From the cell containing the given text, extract its center point as [x, y] coordinate. 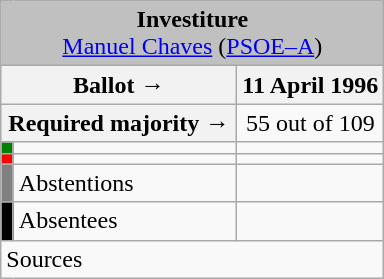
Abstentions [125, 183]
Sources [192, 259]
55 out of 109 [310, 123]
11 April 1996 [310, 85]
Absentees [125, 221]
Ballot → [119, 85]
InvestitureManuel Chaves (PSOE–A) [192, 34]
Required majority → [119, 123]
